Provide the (x, y) coordinate of the cell's center where the given text is located.  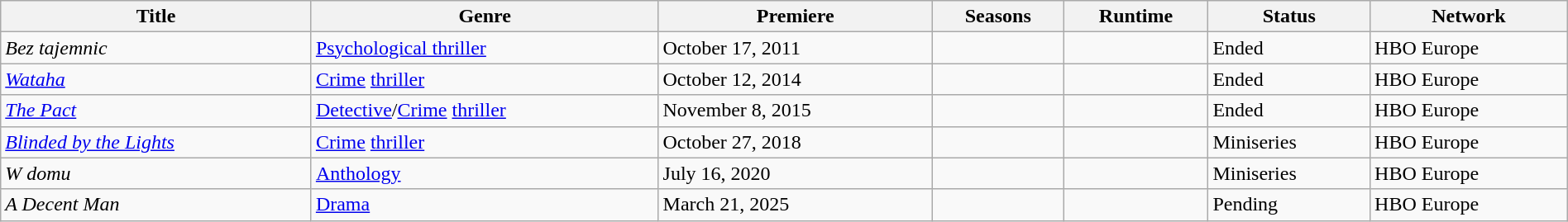
Anthology (485, 173)
Wataha (156, 79)
Network (1469, 17)
A Decent Man (156, 205)
Pending (1289, 205)
Seasons (997, 17)
The Pact (156, 111)
October 27, 2018 (796, 142)
Runtime (1136, 17)
October 12, 2014 (796, 79)
November 8, 2015 (796, 111)
October 17, 2011 (796, 48)
Premiere (796, 17)
March 21, 2025 (796, 205)
July 16, 2020 (796, 173)
Bez tajemnic (156, 48)
Title (156, 17)
Psychological thriller (485, 48)
Status (1289, 17)
W domu (156, 173)
Drama (485, 205)
Genre (485, 17)
Detective/Crime thriller (485, 111)
Blinded by the Lights (156, 142)
